From the cell containing the given text, extract its center point as (x, y) coordinate. 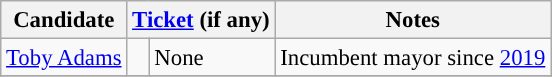
Toby Adams (64, 58)
Notes (413, 20)
Ticket (if any) (201, 20)
Incumbent mayor since 2019 (413, 58)
Candidate (64, 20)
None (212, 58)
